Output the (X, Y) coordinate of the center of the cell containing the given text.  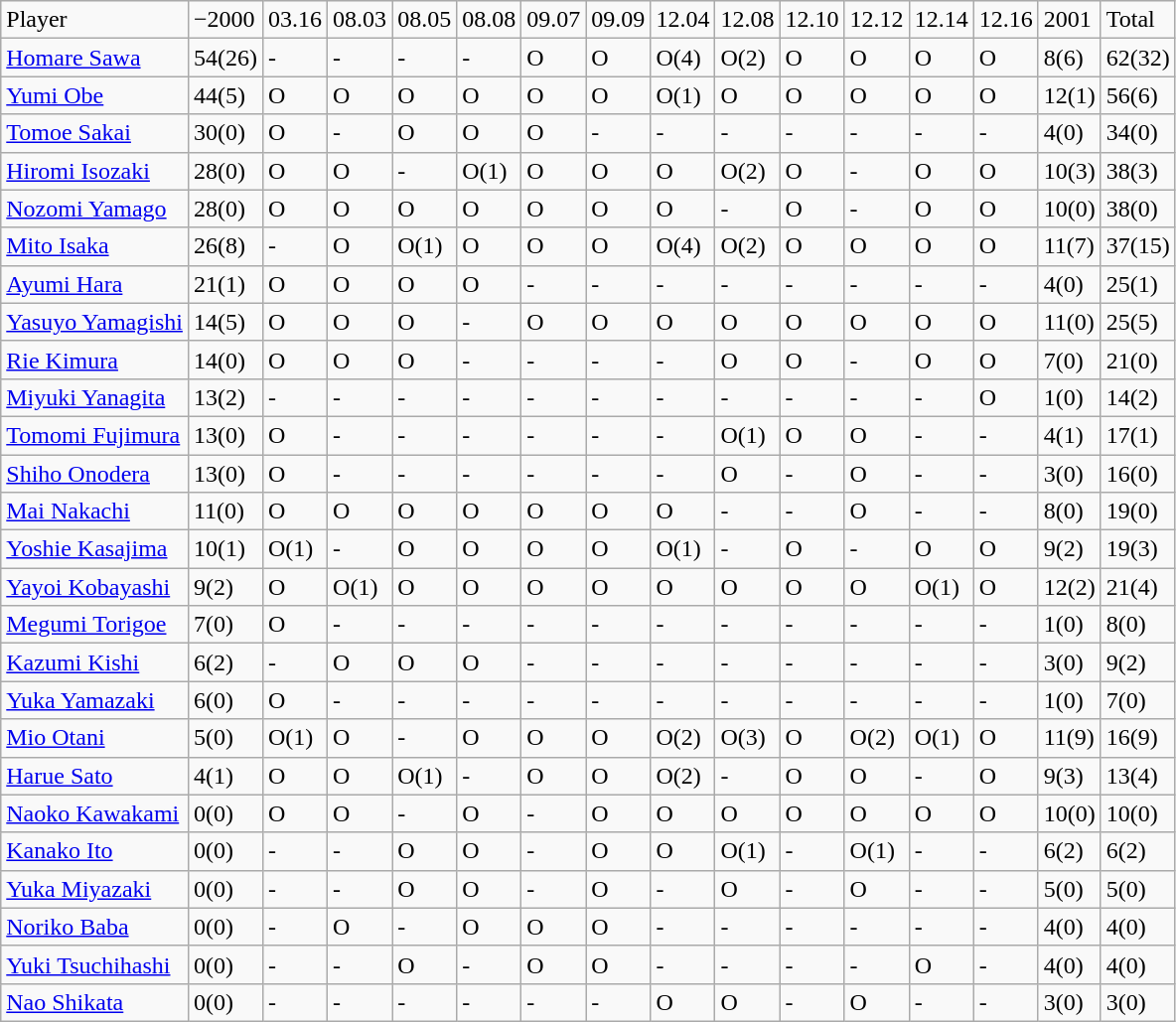
12.04 (683, 20)
37(15) (1138, 246)
16(0) (1138, 474)
Naoko Kawakami (95, 813)
9(3) (1069, 776)
10(1) (224, 549)
21(0) (1138, 360)
21(4) (1138, 587)
Noriko Baba (95, 927)
8(6) (1069, 58)
Miyuki Yanagita (95, 397)
19(3) (1138, 549)
10(3) (1069, 171)
Harue Sato (95, 776)
12.12 (876, 20)
13(2) (224, 397)
Yuka Miyazaki (95, 889)
26(8) (224, 246)
Yasuyo Yamagishi (95, 322)
14(0) (224, 360)
Mai Nakachi (95, 511)
54(26) (224, 58)
6(0) (224, 700)
14(2) (1138, 397)
Yuka Yamazaki (95, 700)
Hiromi Isozaki (95, 171)
12.10 (812, 20)
Player (95, 20)
Yuki Tsuchihashi (95, 964)
12.16 (1005, 20)
Kanako Ito (95, 851)
2001 (1069, 20)
Mio Otani (95, 738)
09.09 (618, 20)
Kazumi Kishi (95, 662)
Shiho Onodera (95, 474)
−2000 (224, 20)
25(1) (1138, 284)
Nozomi Yamago (95, 209)
Ayumi Hara (95, 284)
03.16 (294, 20)
19(0) (1138, 511)
Tomoe Sakai (95, 133)
38(0) (1138, 209)
11(9) (1069, 738)
O(3) (747, 738)
12(1) (1069, 95)
34(0) (1138, 133)
Nao Shikata (95, 1002)
08.08 (489, 20)
09.07 (554, 20)
44(5) (224, 95)
21(1) (224, 284)
Homare Sawa (95, 58)
08.05 (425, 20)
62(32) (1138, 58)
Total (1138, 20)
Mito Isaka (95, 246)
25(5) (1138, 322)
Megumi Torigoe (95, 625)
38(3) (1138, 171)
Yayoi Kobayashi (95, 587)
17(1) (1138, 435)
11(7) (1069, 246)
56(6) (1138, 95)
13(4) (1138, 776)
30(0) (224, 133)
14(5) (224, 322)
Yoshie Kasajima (95, 549)
Yumi Obe (95, 95)
08.03 (360, 20)
12(2) (1069, 587)
16(9) (1138, 738)
12.08 (747, 20)
Rie Kimura (95, 360)
Tomomi Fujimura (95, 435)
12.14 (942, 20)
